Scan for the cell matching the given text and deliver its [x, y] coordinate at center. 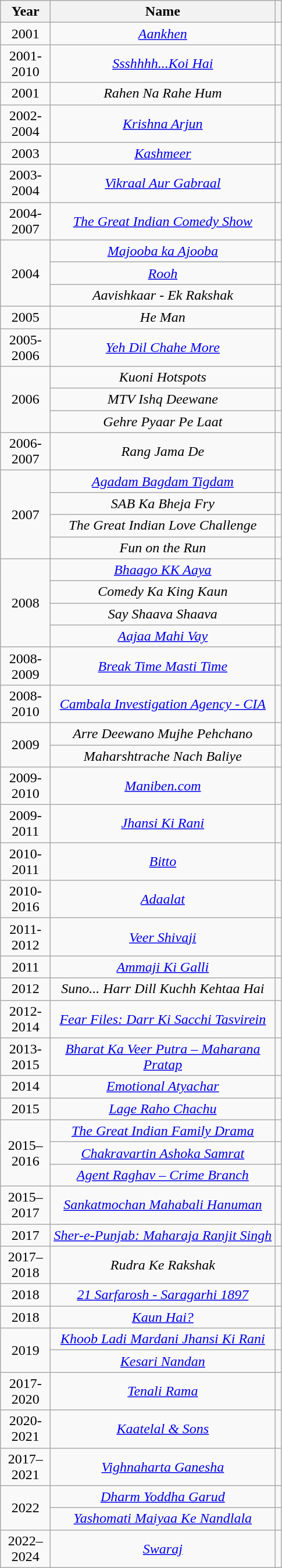
Agadam Bagdam Tigdam [163, 481]
2015–2017 [26, 1204]
2006-2007 [26, 452]
2007 [26, 515]
Chakravartin Ashoka Samrat [163, 1153]
Bitto [163, 862]
Sankatmochan Mahabali Hanuman [163, 1204]
2020-2021 [26, 1429]
Yeh Dil Chahe More [163, 347]
2013-2015 [26, 1057]
2002-2004 [26, 123]
Break Time Masti Time [163, 666]
Dharm Yoddha Garud [163, 1497]
2001-2010 [26, 64]
2017–2021 [26, 1467]
Krishna Arjun [163, 123]
Rooh [163, 273]
Vikraal Aur Gabraal [163, 184]
Agent Raghav – Crime Branch [163, 1175]
2010-2016 [26, 899]
2003-2004 [26, 184]
2010-2011 [26, 862]
Kashmeer [163, 153]
Swaraj [163, 1548]
Year [26, 12]
2003 [26, 153]
2015–2016 [26, 1153]
2008-2009 [26, 666]
Kuoni Hotspots [163, 377]
Lage Raho Chachu [163, 1109]
2009-2011 [26, 823]
Aajaa Mahi Vay [163, 636]
Aankhen [163, 34]
2005 [26, 317]
Fear Files: Darr Ki Sacchi Tasvirein [163, 1019]
2004 [26, 273]
21 Sarfarosh - Saragarhi 1897 [163, 1295]
Rang Jama De [163, 452]
2015 [26, 1109]
Jhansi Ki Rani [163, 823]
Sher-e-Punjab: Maharaja Ranjit Singh [163, 1235]
Maharshtrache Nach Baliye [163, 756]
2017-2020 [26, 1391]
Bhaago KK Aaya [163, 570]
Rudra Ke Rakshak [163, 1265]
Aavishkaar - Ek Rakshak [163, 295]
2005-2006 [26, 347]
2022–2024 [26, 1548]
2017 [26, 1235]
Ammaji Ki Galli [163, 967]
Veer Shivaji [163, 937]
Maniben.com [163, 786]
Suno... Harr Dill Kuchh Kehtaa Hai [163, 989]
2022 [26, 1508]
2019 [26, 1350]
2014 [26, 1087]
2006 [26, 400]
The Great Indian Comedy Show [163, 221]
2008-2010 [26, 704]
Kaatelal & Sons [163, 1429]
2017–2018 [26, 1265]
Khoob Ladi Mardani Jhansi Ki Rani [163, 1339]
The Great Indian Love Challenge [163, 526]
Say Shaava Shaava [163, 614]
Gehre Pyaar Pe Laat [163, 422]
2009 [26, 745]
Fun on the Run [163, 548]
2011-2012 [26, 937]
2009-2010 [26, 786]
Bharat Ka Veer Putra – Maharana Pratap [163, 1057]
Kesari Nandan [163, 1361]
Comedy Ka King Kaun [163, 592]
Arre Deewano Mujhe Pehchano [163, 733]
SAB Ka Bheja Fry [163, 504]
Rahen Na Rahe Hum [163, 93]
Name [163, 12]
Emotional Atyachar [163, 1087]
Vighnaharta Ganesha [163, 1467]
2011 [26, 967]
2008 [26, 603]
Tenali Rama [163, 1391]
The Great Indian Family Drama [163, 1131]
He Man [163, 317]
2012-2014 [26, 1019]
MTV Ishq Deewane [163, 400]
Yashomati Maiyaa Ke Nandlala [163, 1519]
Cambala Investigation Agency - CIA [163, 704]
Ssshhhh...Koi Hai [163, 64]
2004-2007 [26, 221]
Kaun Hai? [163, 1317]
Majooba ka Ajooba [163, 251]
2012 [26, 989]
Adaalat [163, 899]
